Pinpoint the cell where the given text exists, returning its [X, Y] midpoint coordinate. 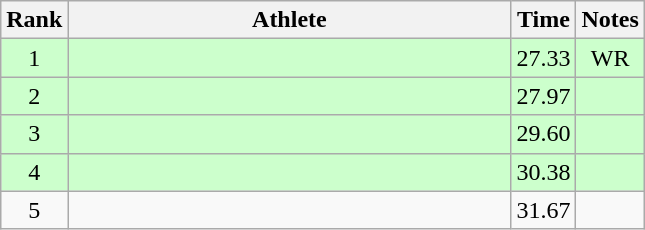
Notes [610, 20]
29.60 [544, 134]
30.38 [544, 172]
4 [34, 172]
Time [544, 20]
27.33 [544, 58]
27.97 [544, 96]
Athlete [290, 20]
31.67 [544, 210]
1 [34, 58]
3 [34, 134]
2 [34, 96]
Rank [34, 20]
5 [34, 210]
WR [610, 58]
